Detect which cell encompasses the target text, then output its [X, Y] center coordinate. 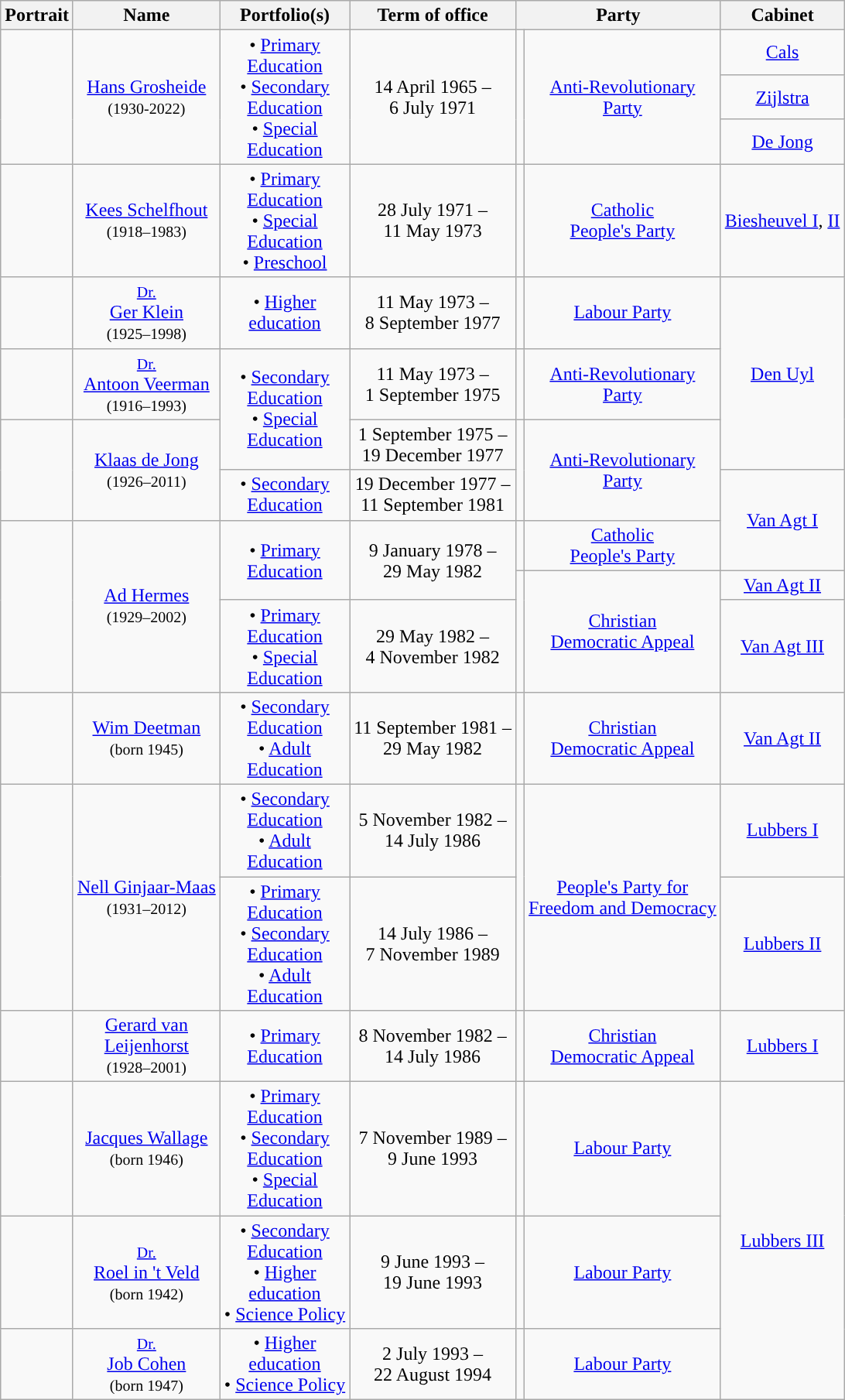
11 September 1981 – 29 May 1982 [433, 738]
• Secondary Education • Higher education • Science Policy [285, 1272]
14 April 1965 – 6 July 1971 [433, 98]
People's Party for Freedom and Democracy [623, 897]
Portfolio(s) [285, 15]
Hans Grosheide (1930-2022) [146, 98]
Term of office [433, 15]
Den Uyl [782, 373]
Lubbers III [782, 1241]
14 July 1986 – 7 November 1989 [433, 943]
Cabinet [782, 15]
Zijlstra [782, 97]
• Primary Education • Special Education • Preschool [285, 221]
Kees Schelfhout (1918–1983) [146, 221]
8 November 1982 – 14 July 1986 [433, 1046]
Dr. Roel in 't Veld (born 1942) [146, 1272]
Name [146, 15]
19 December 1977 – 11 September 1981 [433, 495]
28 July 1971 – 11 May 1973 [433, 221]
• Primary Education • Special Education [285, 645]
9 January 1978 – 29 May 1982 [433, 560]
• Higher education • Science Policy [285, 1364]
5 November 1982 – 14 July 1986 [433, 830]
1 September 1975 – 19 December 1977 [433, 444]
• Secondary Education • Special Education [285, 409]
Lubbers II [782, 943]
Van Agt III [782, 645]
Dr. Ger Klein (1925–1998) [146, 313]
7 November 1989 – 9 June 1993 [433, 1148]
Dr. Job Cohen (born 1947) [146, 1364]
De Jong [782, 142]
Jacques Wallage (born 1946) [146, 1148]
Nell Ginjaar-Maas (1931–2012) [146, 897]
• Secondary Education [285, 495]
Van Agt I [782, 520]
11 May 1973 – 1 September 1975 [433, 384]
2 July 1993 – 22 August 1994 [433, 1364]
29 May 1982 – 4 November 1982 [433, 645]
Dr. Antoon Veerman (1916–1993) [146, 384]
Klaas de Jong (1926–2011) [146, 470]
Party [619, 15]
Gerard van Leijenhorst (1928–2001) [146, 1046]
Portrait [37, 15]
11 May 1973 – 8 September 1977 [433, 313]
Ad Hermes (1929–2002) [146, 606]
• Primary Education • Secondary Education • Adult Education [285, 943]
Biesheuvel I, II [782, 221]
• Higher education [285, 313]
Wim Deetman (born 1945) [146, 738]
9 June 1993 – 19 June 1993 [433, 1272]
Cals [782, 53]
